Locate the cell with the specified text and output its (X, Y) center coordinate. 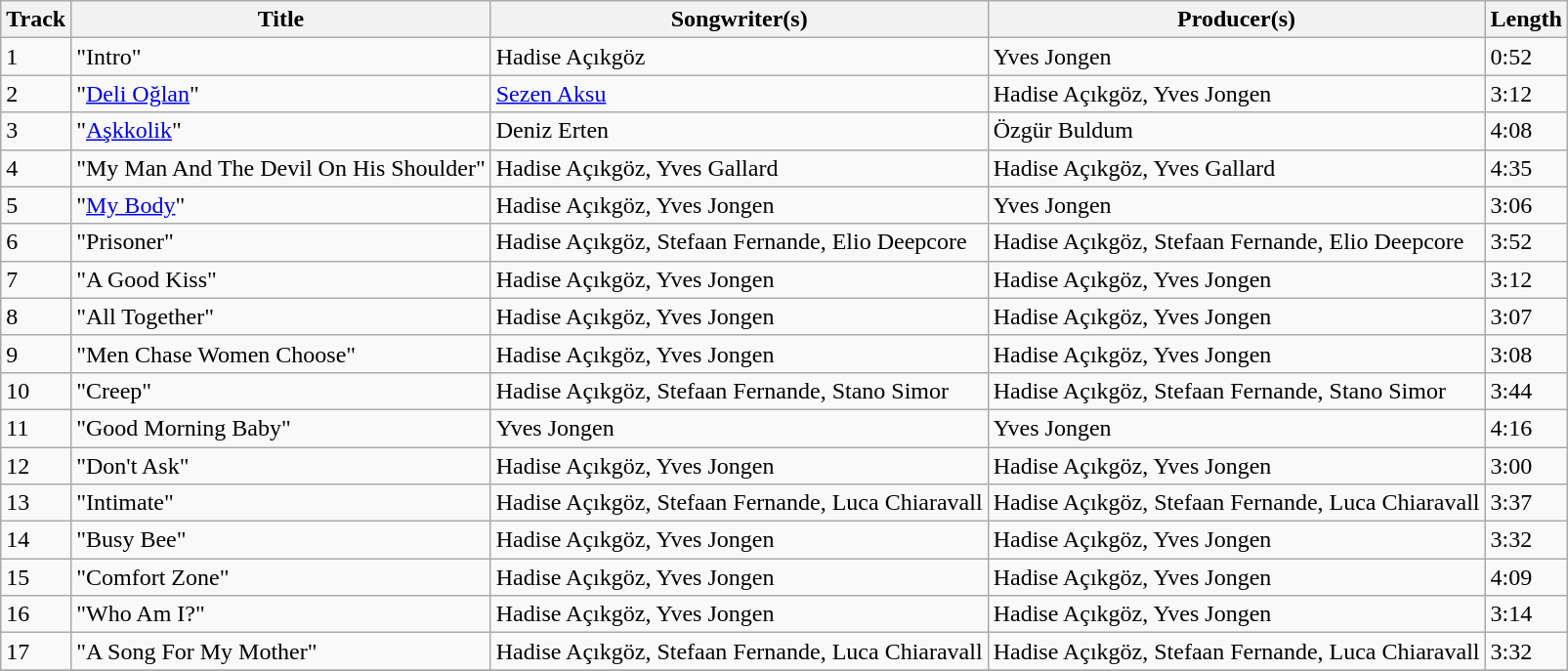
"Don't Ask" (281, 466)
3 (36, 131)
3:37 (1526, 503)
"Who Am I?" (281, 614)
6 (36, 242)
Sezen Aksu (739, 94)
3:00 (1526, 466)
3:08 (1526, 354)
15 (36, 577)
9 (36, 354)
Özgür Buldum (1237, 131)
"Creep" (281, 391)
2 (36, 94)
4:16 (1526, 428)
0:52 (1526, 57)
3:07 (1526, 316)
"Intro" (281, 57)
1 (36, 57)
8 (36, 316)
4:08 (1526, 131)
4 (36, 168)
"My Body" (281, 205)
"Aşkkolik" (281, 131)
4:09 (1526, 577)
7 (36, 279)
"Deli Oğlan" (281, 94)
Deniz Erten (739, 131)
3:14 (1526, 614)
Hadise Açıkgöz (739, 57)
"Good Morning Baby" (281, 428)
"A Song For My Mother" (281, 651)
"Intimate" (281, 503)
10 (36, 391)
"Prisoner" (281, 242)
"Busy Bee" (281, 540)
"Comfort Zone" (281, 577)
Songwriter(s) (739, 20)
"All Together" (281, 316)
4:35 (1526, 168)
Length (1526, 20)
3:52 (1526, 242)
3:06 (1526, 205)
Track (36, 20)
Producer(s) (1237, 20)
"Men Chase Women Choose" (281, 354)
12 (36, 466)
16 (36, 614)
13 (36, 503)
"My Man And The Devil On His Shoulder" (281, 168)
14 (36, 540)
5 (36, 205)
11 (36, 428)
3:44 (1526, 391)
Title (281, 20)
17 (36, 651)
"A Good Kiss" (281, 279)
